Locate the cell with the specified text and output its (X, Y) center coordinate. 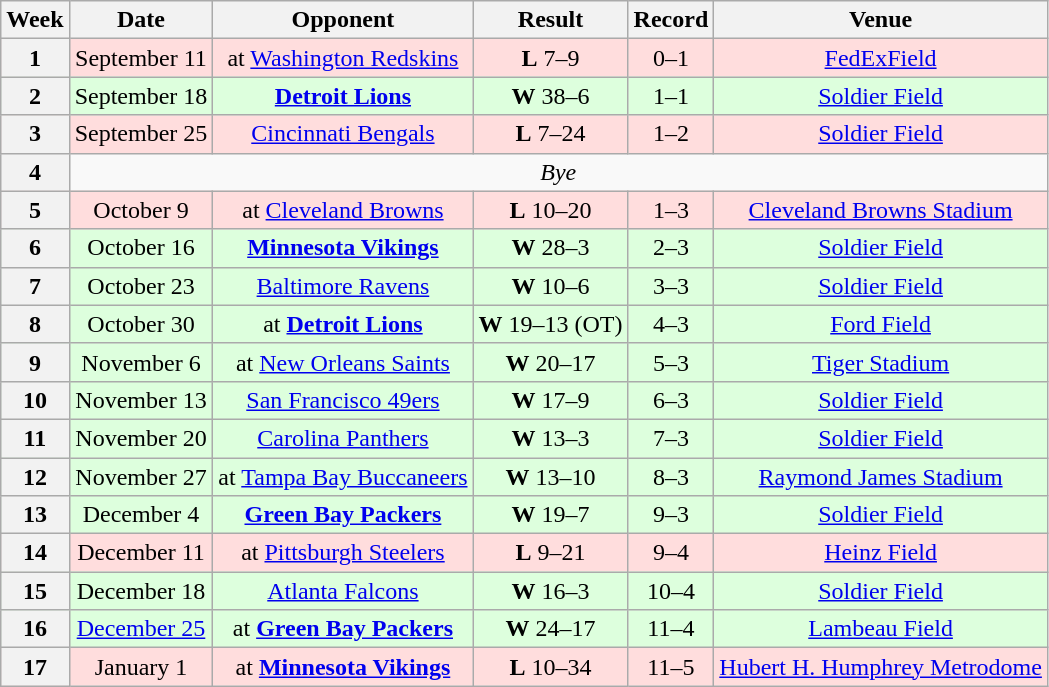
W 13–10 (550, 477)
W 38–6 (550, 96)
W 17–9 (550, 400)
5 (35, 210)
L 7–24 (550, 134)
December 4 (141, 515)
November 13 (141, 400)
11–4 (671, 629)
L 7–9 (550, 58)
at Minnesota Vikings (343, 667)
3 (35, 134)
Lambeau Field (881, 629)
Raymond James Stadium (881, 477)
Tiger Stadium (881, 362)
Minnesota Vikings (343, 248)
Carolina Panthers (343, 438)
7–3 (671, 438)
at Washington Redskins (343, 58)
at Tampa Bay Buccaneers (343, 477)
8–3 (671, 477)
6–3 (671, 400)
at Cleveland Browns (343, 210)
15 (35, 591)
November 6 (141, 362)
December 25 (141, 629)
October 9 (141, 210)
17 (35, 667)
11–5 (671, 667)
0–1 (671, 58)
1–3 (671, 210)
W 20–17 (550, 362)
7 (35, 286)
2–3 (671, 248)
1–2 (671, 134)
W 28–3 (550, 248)
at Green Bay Packers (343, 629)
Cincinnati Bengals (343, 134)
Cleveland Browns Stadium (881, 210)
October 23 (141, 286)
Venue (881, 20)
L 10–20 (550, 210)
9–3 (671, 515)
3–3 (671, 286)
September 11 (141, 58)
Heinz Field (881, 553)
Hubert H. Humphrey Metrodome (881, 667)
4 (35, 172)
Atlanta Falcons (343, 591)
9–4 (671, 553)
Detroit Lions (343, 96)
at Pittsburgh Steelers (343, 553)
4–3 (671, 324)
16 (35, 629)
14 (35, 553)
11 (35, 438)
Week (35, 20)
January 1 (141, 667)
at Detroit Lions (343, 324)
10 (35, 400)
Result (550, 20)
L 10–34 (550, 667)
12 (35, 477)
9 (35, 362)
Ford Field (881, 324)
10–4 (671, 591)
October 16 (141, 248)
FedExField (881, 58)
Green Bay Packers (343, 515)
W 24–17 (550, 629)
W 19–13 (OT) (550, 324)
November 27 (141, 477)
W 19–7 (550, 515)
November 20 (141, 438)
September 18 (141, 96)
13 (35, 515)
8 (35, 324)
September 25 (141, 134)
Baltimore Ravens (343, 286)
Record (671, 20)
at New Orleans Saints (343, 362)
W 10–6 (550, 286)
San Francisco 49ers (343, 400)
October 30 (141, 324)
2 (35, 96)
5–3 (671, 362)
Opponent (343, 20)
W 13–3 (550, 438)
W 16–3 (550, 591)
L 9–21 (550, 553)
1 (35, 58)
December 18 (141, 591)
Date (141, 20)
6 (35, 248)
December 11 (141, 553)
Bye (558, 172)
1–1 (671, 96)
